Output the (x, y) coordinate of the center of the cell containing the given text.  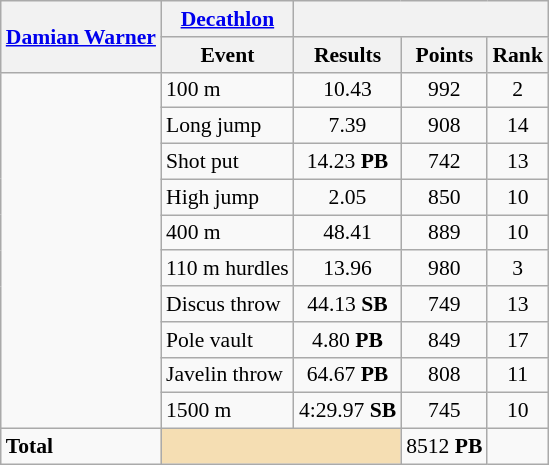
Shot put (228, 162)
17 (518, 340)
4.80 PB (348, 340)
908 (444, 126)
100 m (228, 90)
Event (228, 55)
749 (444, 304)
Discus throw (228, 304)
745 (444, 411)
Total (81, 447)
13.96 (348, 269)
4:29.97 SB (348, 411)
849 (444, 340)
64.67 PB (348, 375)
850 (444, 197)
Pole vault (228, 340)
992 (444, 90)
400 m (228, 233)
3 (518, 269)
44.13 SB (348, 304)
808 (444, 375)
High jump (228, 197)
980 (444, 269)
Long jump (228, 126)
8512 PB (444, 447)
Points (444, 55)
14 (518, 126)
Decathlon (228, 19)
1500 m (228, 411)
48.41 (348, 233)
7.39 (348, 126)
Damian Warner (81, 36)
742 (444, 162)
Results (348, 55)
Javelin throw (228, 375)
2 (518, 90)
110 m hurdles (228, 269)
889 (444, 233)
Rank (518, 55)
2.05 (348, 197)
10.43 (348, 90)
11 (518, 375)
14.23 PB (348, 162)
